Locate the cell with the specified text and output its [x, y] center coordinate. 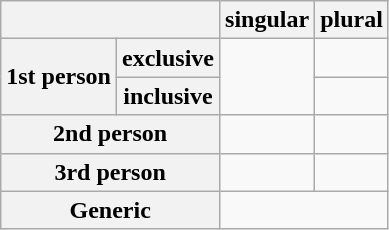
exclusive [168, 58]
Generic [110, 210]
inclusive [168, 96]
3rd person [110, 172]
1st person [59, 77]
2nd person [110, 134]
singular [268, 20]
plural [352, 20]
